Find where the given text appears and provide that cell's center as [X, Y] coordinate. 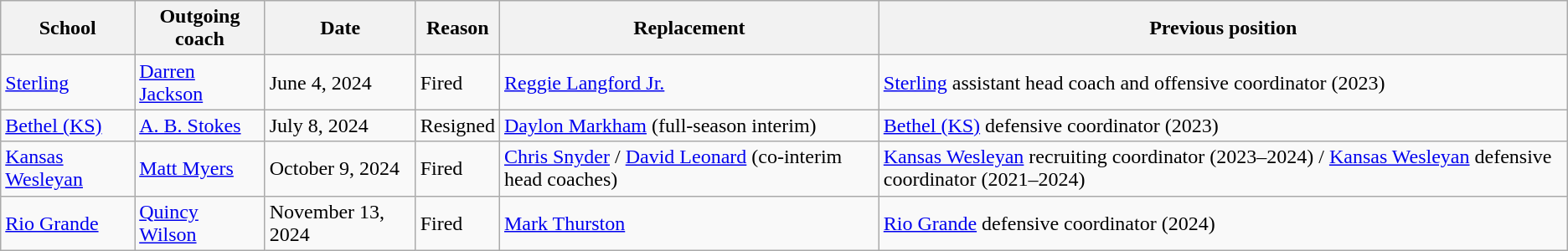
Rio Grande [68, 223]
Quincy Wilson [200, 223]
Resigned [457, 125]
A. B. Stokes [200, 125]
October 9, 2024 [340, 169]
June 4, 2024 [340, 82]
Outgoing coach [200, 28]
July 8, 2024 [340, 125]
Date [340, 28]
Bethel (KS) defensive coordinator (2023) [1223, 125]
Bethel (KS) [68, 125]
Daylon Markham (full-season interim) [689, 125]
Previous position [1223, 28]
Kansas Wesleyan recruiting coordinator (2023–2024) / Kansas Wesleyan defensive coordinator (2021–2024) [1223, 169]
Chris Snyder / David Leonard (co-interim head coaches) [689, 169]
Sterling assistant head coach and offensive coordinator (2023) [1223, 82]
Kansas Wesleyan [68, 169]
School [68, 28]
Sterling [68, 82]
Matt Myers [200, 169]
Darren Jackson [200, 82]
Replacement [689, 28]
Reason [457, 28]
Rio Grande defensive coordinator (2024) [1223, 223]
Reggie Langford Jr. [689, 82]
Mark Thurston [689, 223]
November 13, 2024 [340, 223]
